Pinpoint the cell where the given text exists, returning its (x, y) midpoint coordinate. 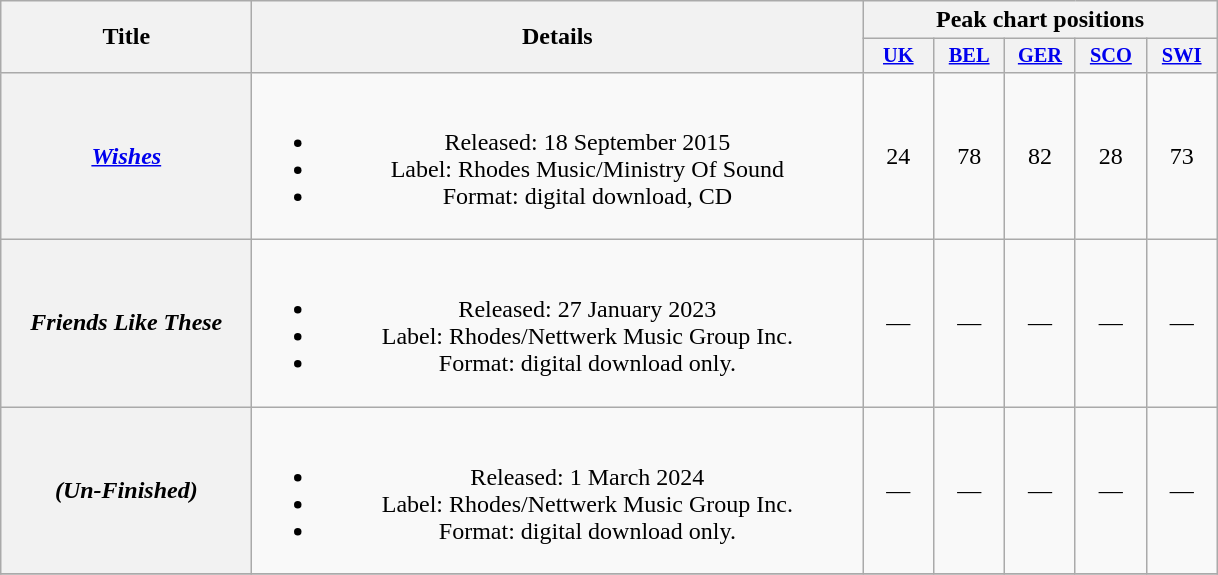
SWI (1182, 56)
(Un-Finished) (126, 490)
24 (898, 156)
Released: 27 January 2023Label: Rhodes/Nettwerk Music Group Inc.Format: digital download only. (558, 324)
82 (1040, 156)
Released: 18 September 2015Label: Rhodes Music/Ministry Of SoundFormat: digital download, CD (558, 156)
BEL (970, 56)
GER (1040, 56)
Released: 1 March 2024Label: Rhodes/Nettwerk Music Group Inc.Format: digital download only. (558, 490)
Peak chart positions (1040, 20)
Wishes (126, 156)
28 (1110, 156)
73 (1182, 156)
Friends Like These (126, 324)
UK (898, 56)
78 (970, 156)
Title (126, 37)
Details (558, 37)
SCO (1110, 56)
